Identify which cell holds the provided text, then report its [X, Y] central coordinate. 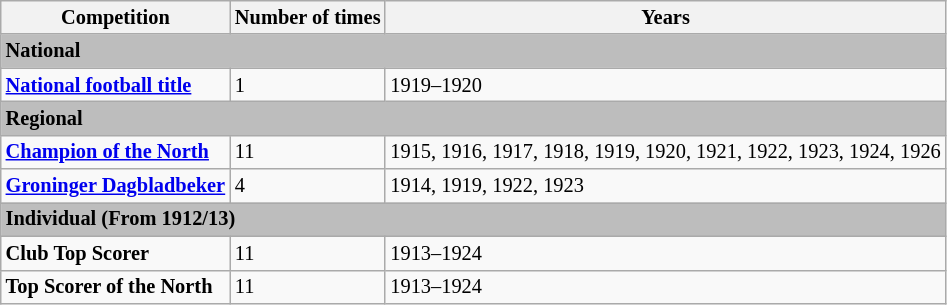
Groninger Dagbladbeker [116, 186]
1919–1920 [665, 85]
Club Top Scorer [116, 253]
Top Scorer of the North [116, 287]
National [474, 51]
Champion of the North [116, 152]
Competition [116, 17]
Years [665, 17]
National football title [116, 85]
Regional [474, 118]
1914, 1919, 1922, 1923 [665, 186]
4 [308, 186]
1 [308, 85]
Individual (From 1912/13) [474, 219]
1915, 1916, 1917, 1918, 1919, 1920, 1921, 1922, 1923, 1924, 1926 [665, 152]
Number of times [308, 17]
